Provide the (X, Y) coordinate of the cell's center where the given text is located.  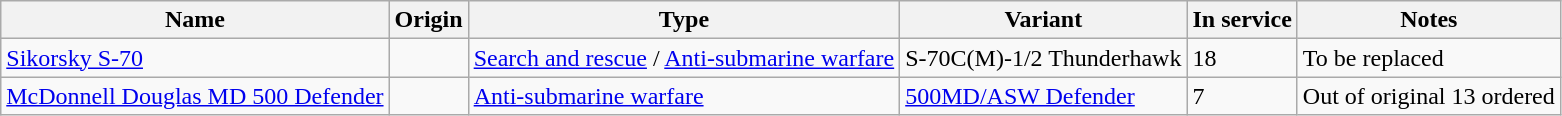
Search and rescue / Anti-submarine warfare (684, 58)
Name (195, 20)
Notes (1428, 20)
Type (684, 20)
McDonnell Douglas MD 500 Defender (195, 96)
To be replaced (1428, 58)
18 (1242, 58)
Origin (428, 20)
S-70C(M)-1/2 Thunderhawk (1044, 58)
Variant (1044, 20)
Sikorsky S-70 (195, 58)
In service (1242, 20)
Out of original 13 ordered (1428, 96)
500MD/ASW Defender (1044, 96)
7 (1242, 96)
Anti-submarine warfare (684, 96)
